Capture the cell that displays the provided text and extract its [X, Y] central coordinate. 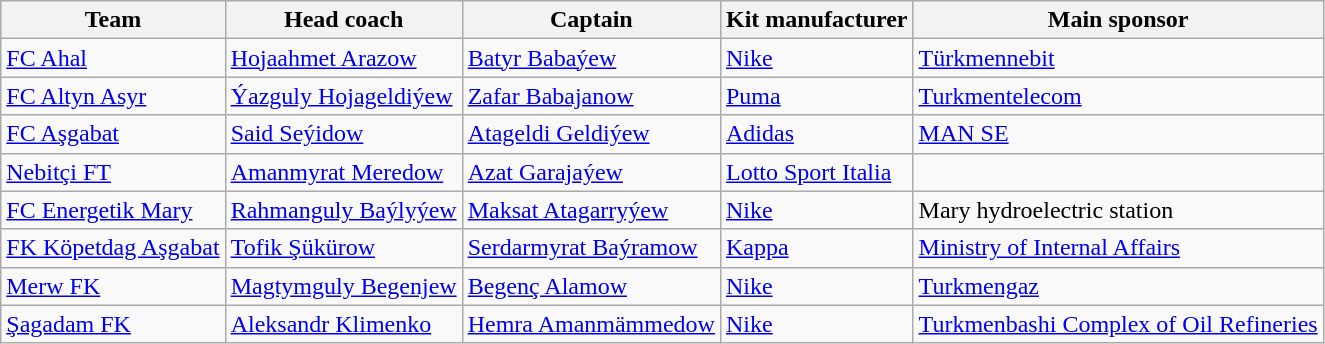
Ýazguly Hojageldiýew [344, 96]
Head coach [344, 20]
Maksat Atagarryýew [591, 210]
Türkmennebit [1118, 58]
FC Ahal [113, 58]
Magtymguly Begenjew [344, 286]
Main sponsor [1118, 20]
Team [113, 20]
Kappa [816, 248]
Aleksandr Klimenko [344, 324]
Atageldi Geldiýew [591, 134]
Hemra Amanmämmedow [591, 324]
Turkmentelecom [1118, 96]
Amanmyrat Meredow [344, 172]
FC Altyn Asyr [113, 96]
Tofik Şükürow [344, 248]
Turkmenbashi Complex of Oil Refineries [1118, 324]
Adidas [816, 134]
Zafar Babajanow [591, 96]
Hojaahmet Arazow [344, 58]
Serdarmyrat Baýramow [591, 248]
MAN SE [1118, 134]
Lotto Sport Italia [816, 172]
FC Aşgabat [113, 134]
Mary hydroelectric station [1118, 210]
Ministry of Internal Affairs [1118, 248]
Said Seýidow [344, 134]
Turkmengaz [1118, 286]
Puma [816, 96]
FC Energetik Mary [113, 210]
Begenç Alamow [591, 286]
Merw FK [113, 286]
Azat Garajaýew [591, 172]
Nebitçi FT [113, 172]
Captain [591, 20]
FK Köpetdag Aşgabat [113, 248]
Rahmanguly Baýlyýew [344, 210]
Batyr Babaýew [591, 58]
Kit manufacturer [816, 20]
Şagadam FK [113, 324]
